Return the (x, y) coordinate for the center point of the cell that contains the specified text.  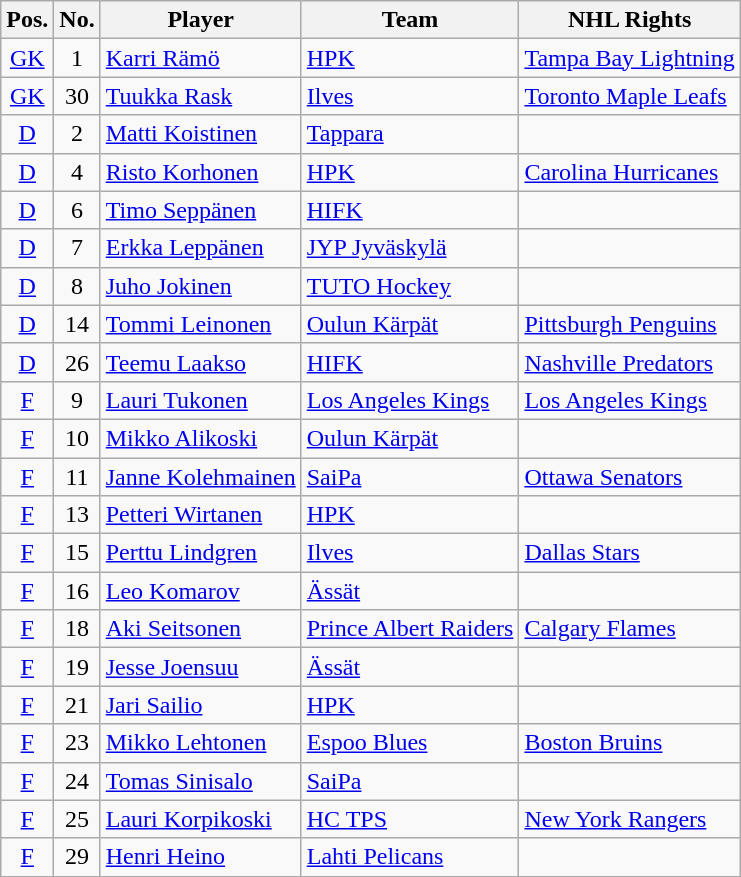
Lahti Pelicans (410, 857)
Boston Bruins (630, 743)
Perttu Lindgren (200, 553)
1 (77, 58)
10 (77, 438)
Toronto Maple Leafs (630, 96)
NHL Rights (630, 20)
TUTO Hockey (410, 286)
Jesse Joensuu (200, 667)
Lauri Tukonen (200, 400)
Prince Albert Raiders (410, 629)
9 (77, 400)
Jari Sailio (200, 705)
8 (77, 286)
Dallas Stars (630, 553)
Tommi Leinonen (200, 324)
30 (77, 96)
25 (77, 819)
HC TPS (410, 819)
Nashville Predators (630, 362)
JYP Jyväskylä (410, 248)
Pos. (28, 20)
Calgary Flames (630, 629)
4 (77, 172)
Petteri Wirtanen (200, 515)
Tappara (410, 134)
Espoo Blues (410, 743)
24 (77, 781)
Mikko Lehtonen (200, 743)
2 (77, 134)
19 (77, 667)
Pittsburgh Penguins (630, 324)
23 (77, 743)
Tampa Bay Lightning (630, 58)
No. (77, 20)
Mikko Alikoski (200, 438)
Risto Korhonen (200, 172)
7 (77, 248)
Aki Seitsonen (200, 629)
Tomas Sinisalo (200, 781)
Ottawa Senators (630, 477)
New York Rangers (630, 819)
Henri Heino (200, 857)
Tuukka Rask (200, 96)
18 (77, 629)
Matti Koistinen (200, 134)
Leo Komarov (200, 591)
Juho Jokinen (200, 286)
11 (77, 477)
6 (77, 210)
26 (77, 362)
14 (77, 324)
Player (200, 20)
Janne Kolehmainen (200, 477)
29 (77, 857)
Karri Rämö (200, 58)
Lauri Korpikoski (200, 819)
Carolina Hurricanes (630, 172)
21 (77, 705)
13 (77, 515)
Erkka Leppänen (200, 248)
Team (410, 20)
Timo Seppänen (200, 210)
15 (77, 553)
Teemu Laakso (200, 362)
16 (77, 591)
